Provide the (x, y) coordinate of the cell's center where the given text is located.  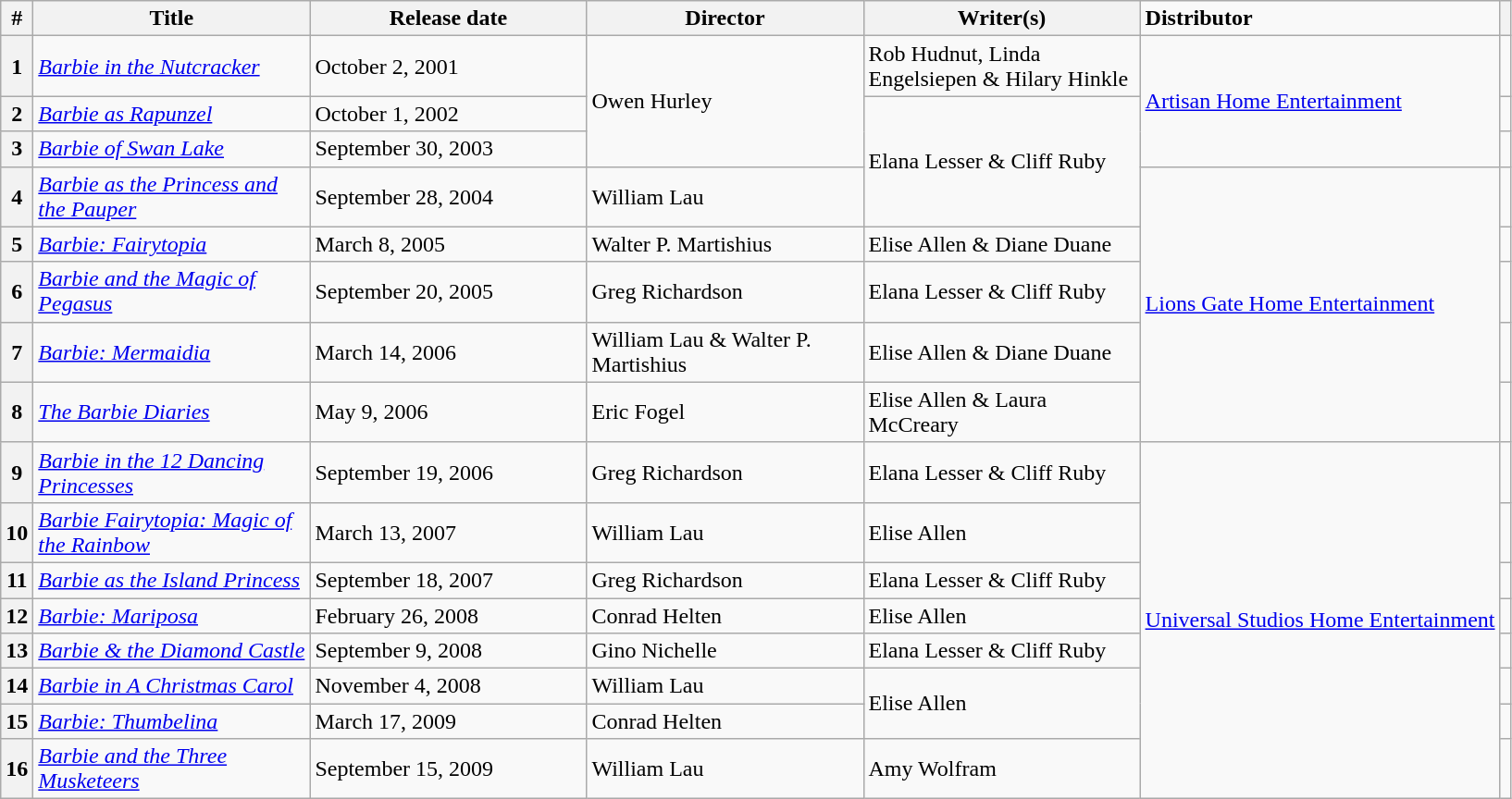
13 (17, 651)
Barbie in A Christmas Carol (172, 686)
October 2, 2001 (448, 67)
9 (17, 472)
Barbie and the Magic of Pegasus (172, 292)
March 8, 2005 (448, 244)
Barbie: Mermaidia (172, 351)
September 28, 2004 (448, 196)
Barbie as Rapunzel (172, 114)
Distributor (1320, 18)
November 4, 2008 (448, 686)
8 (17, 412)
March 13, 2007 (448, 533)
11 (17, 580)
Lions Gate Home Entertainment (1320, 304)
# (17, 18)
Barbie in the Nutcracker (172, 67)
Barbie and the Three Musketeers (172, 769)
5 (17, 244)
William Lau & Walter P. Martishius (725, 351)
September 9, 2008 (448, 651)
October 1, 2002 (448, 114)
6 (17, 292)
March 14, 2006 (448, 351)
Gino Nichelle (725, 651)
Barbie: Fairytopia (172, 244)
Barbie: Mariposa (172, 615)
February 26, 2008 (448, 615)
September 30, 2003 (448, 149)
September 20, 2005 (448, 292)
15 (17, 721)
16 (17, 769)
Rob Hudnut, Linda Engelsiepen & Hilary Hinkle (1001, 67)
Elise Allen & Laura McCreary (1001, 412)
Director (725, 18)
12 (17, 615)
Barbie in the 12 Dancing Princesses (172, 472)
Title (172, 18)
September 18, 2007 (448, 580)
Owen Hurley (725, 102)
3 (17, 149)
Writer(s) (1001, 18)
10 (17, 533)
Eric Fogel (725, 412)
Barbie & the Diamond Castle (172, 651)
Barbie as the Princess and the Pauper (172, 196)
Barbie as the Island Princess (172, 580)
2 (17, 114)
7 (17, 351)
Barbie Fairytopia: Magic of the Rainbow (172, 533)
Barbie of Swan Lake (172, 149)
March 17, 2009 (448, 721)
May 9, 2006 (448, 412)
Release date (448, 18)
The Barbie Diaries (172, 412)
Artisan Home Entertainment (1320, 102)
Universal Studios Home Entertainment (1320, 621)
14 (17, 686)
September 19, 2006 (448, 472)
Barbie: Thumbelina (172, 721)
Amy Wolfram (1001, 769)
September 15, 2009 (448, 769)
4 (17, 196)
Walter P. Martishius (725, 244)
1 (17, 67)
